Determine the [X, Y] coordinate at the center of the cell enclosing the given text.  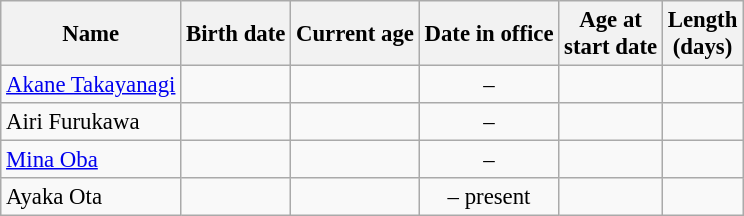
Airi Furukawa [91, 122]
Ayaka Ota [91, 197]
Length(days) [702, 34]
Name [91, 34]
Akane Takayanagi [91, 85]
Birth date [236, 34]
Date in office [489, 34]
Age atstart date [611, 34]
Current age [355, 34]
Mina Oba [91, 160]
– present [489, 197]
